Search for the cell housing the specified text and yield its (x, y) center coordinate. 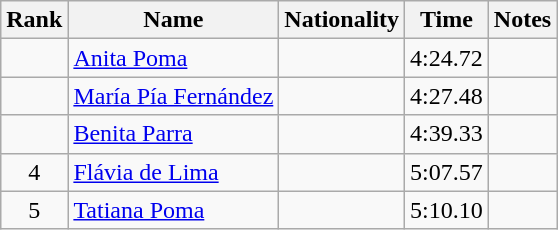
Nationality (342, 20)
Name (174, 20)
5:10.10 (447, 210)
Tatiana Poma (174, 210)
4:27.48 (447, 96)
5 (34, 210)
4 (34, 172)
Benita Parra (174, 134)
5:07.57 (447, 172)
4:39.33 (447, 134)
Time (447, 20)
4:24.72 (447, 58)
Rank (34, 20)
Notes (522, 20)
María Pía Fernández (174, 96)
Anita Poma (174, 58)
Flávia de Lima (174, 172)
